Find where the given text appears and provide that cell's center as [x, y] coordinate. 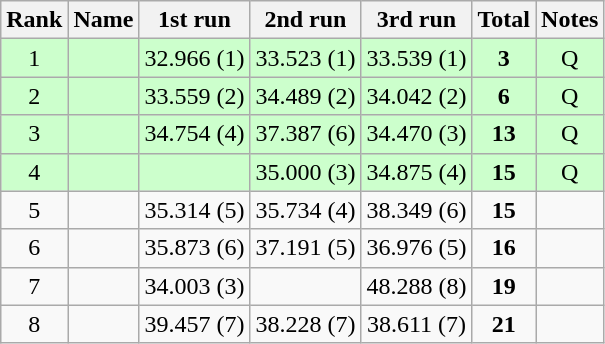
35.734 (4) [306, 210]
21 [504, 324]
2 [34, 96]
34.003 (3) [194, 286]
35.314 (5) [194, 210]
Name [104, 20]
32.966 (1) [194, 58]
35.873 (6) [194, 248]
19 [504, 286]
34.042 (2) [416, 96]
5 [34, 210]
37.191 (5) [306, 248]
35.000 (3) [306, 172]
33.539 (1) [416, 58]
38.611 (7) [416, 324]
Total [504, 20]
34.754 (4) [194, 134]
16 [504, 248]
7 [34, 286]
33.559 (2) [194, 96]
38.349 (6) [416, 210]
34.489 (2) [306, 96]
3rd run [416, 20]
48.288 (8) [416, 286]
37.387 (6) [306, 134]
1st run [194, 20]
38.228 (7) [306, 324]
13 [504, 134]
33.523 (1) [306, 58]
Notes [570, 20]
39.457 (7) [194, 324]
4 [34, 172]
2nd run [306, 20]
Rank [34, 20]
36.976 (5) [416, 248]
34.470 (3) [416, 134]
1 [34, 58]
34.875 (4) [416, 172]
8 [34, 324]
